Capture the cell that displays the provided text and extract its (X, Y) central coordinate. 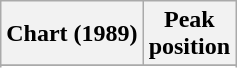
Peakposition (189, 34)
Chart (1989) (72, 34)
